Search for the cell housing the specified text and yield its (X, Y) center coordinate. 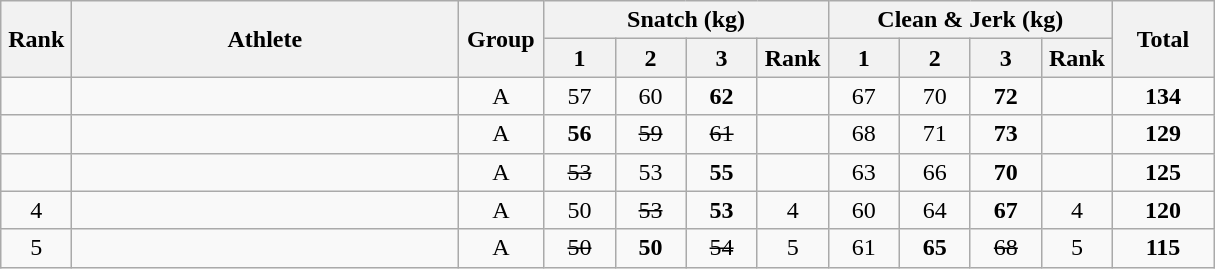
62 (722, 96)
71 (934, 134)
59 (650, 134)
129 (1162, 134)
115 (1162, 248)
63 (864, 172)
120 (1162, 210)
64 (934, 210)
Clean & Jerk (kg) (970, 20)
Snatch (kg) (686, 20)
65 (934, 248)
Athlete (265, 39)
72 (1006, 96)
66 (934, 172)
57 (580, 96)
56 (580, 134)
Total (1162, 39)
Group (501, 39)
134 (1162, 96)
54 (722, 248)
125 (1162, 172)
55 (722, 172)
73 (1006, 134)
